Output the [x, y] coordinate of the center of the cell containing the given text.  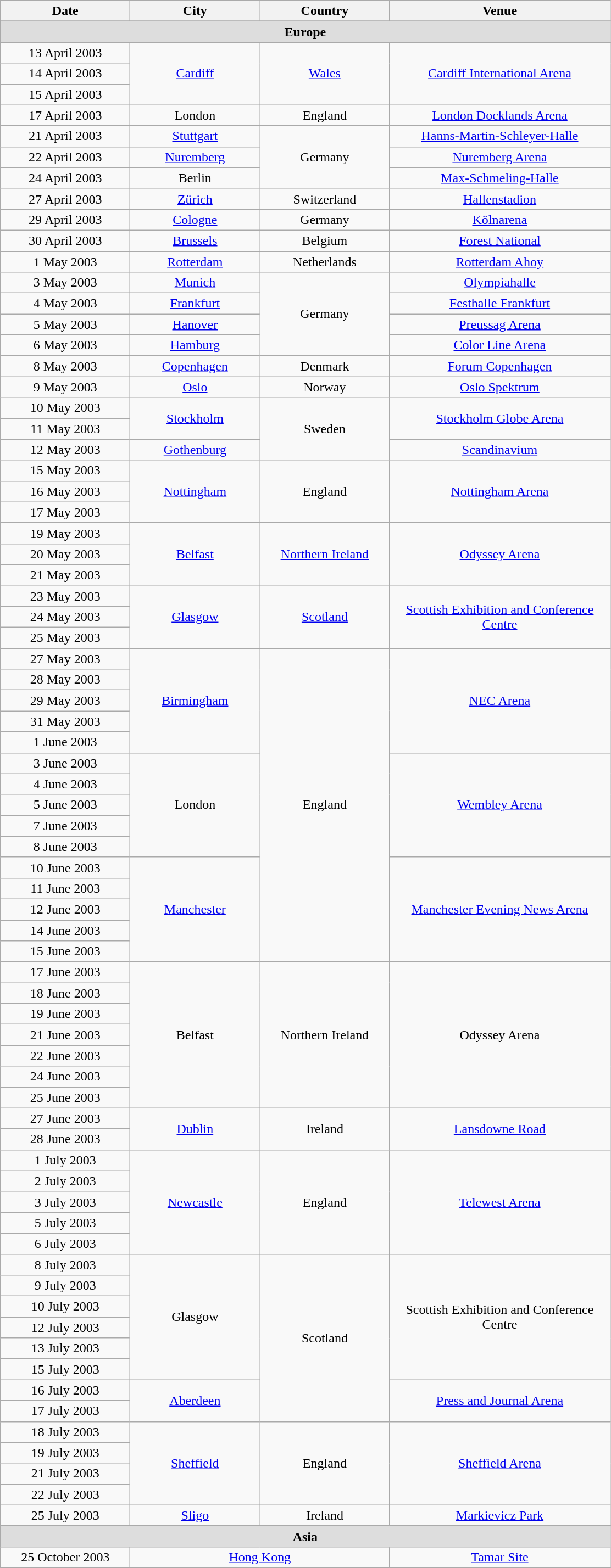
Belgium [325, 240]
6 July 2003 [65, 1244]
Sheffield Arena [500, 1463]
Sheffield [195, 1463]
Sligo [195, 1515]
6 May 2003 [65, 345]
12 June 2003 [65, 909]
Berlin [195, 178]
3 July 2003 [65, 1202]
Lansdowne Road [500, 1129]
17 May 2003 [65, 512]
12 May 2003 [65, 450]
Oslo [195, 387]
14 June 2003 [65, 931]
Stockholm [195, 418]
Cologne [195, 220]
24 June 2003 [65, 1077]
8 June 2003 [65, 847]
Scandinavium [500, 450]
27 May 2003 [65, 659]
11 June 2003 [65, 888]
22 July 2003 [65, 1494]
Nuremberg [195, 157]
Norway [325, 387]
Olympiahalle [500, 283]
29 May 2003 [65, 701]
Birmingham [195, 701]
Gothenburg [195, 450]
1 May 2003 [65, 262]
8 July 2003 [65, 1264]
Tamar Site [500, 1557]
3 May 2003 [65, 283]
27 April 2003 [65, 199]
29 April 2003 [65, 220]
5 July 2003 [65, 1223]
Forum Copenhagen [500, 366]
Festhalle Frankfurt [500, 304]
Nuremberg Arena [500, 157]
Hanns-Martin-Schleyer-Halle [500, 136]
Forest National [500, 240]
16 July 2003 [65, 1390]
Venue [500, 11]
10 July 2003 [65, 1307]
Hong Kong [260, 1557]
Date [65, 11]
Rotterdam Ahoy [500, 262]
20 May 2003 [65, 554]
Newcastle [195, 1202]
Frankfurt [195, 304]
25 October 2003 [65, 1557]
Netherlands [325, 262]
22 June 2003 [65, 1056]
4 June 2003 [65, 784]
Europe [305, 32]
10 May 2003 [65, 408]
5 June 2003 [65, 805]
London Docklands Arena [500, 115]
Zürich [195, 199]
Hamburg [195, 345]
10 June 2003 [65, 867]
Aberdeen [195, 1401]
Stockholm Globe Arena [500, 418]
12 July 2003 [65, 1328]
Preussag Arena [500, 324]
Cardiff International Arena [500, 74]
23 May 2003 [65, 596]
5 May 2003 [65, 324]
Manchester [195, 909]
28 May 2003 [65, 680]
Stuttgart [195, 136]
24 May 2003 [65, 617]
28 June 2003 [65, 1139]
Dublin [195, 1129]
15 June 2003 [65, 951]
13 April 2003 [65, 53]
Oslo Spektrum [500, 387]
Color Line Arena [500, 345]
16 May 2003 [65, 491]
30 April 2003 [65, 240]
Copenhagen [195, 366]
18 July 2003 [65, 1432]
2 July 2003 [65, 1181]
21 April 2003 [65, 136]
1 July 2003 [65, 1160]
8 May 2003 [65, 366]
Nottingham [195, 491]
25 June 2003 [65, 1097]
Sweden [325, 429]
22 April 2003 [65, 157]
14 April 2003 [65, 74]
9 July 2003 [65, 1286]
Wales [325, 74]
Kölnarena [500, 220]
Cardiff [195, 74]
Hallenstadion [500, 199]
17 April 2003 [65, 115]
17 July 2003 [65, 1411]
25 July 2003 [65, 1515]
3 June 2003 [65, 763]
21 June 2003 [65, 1035]
19 June 2003 [65, 1014]
18 June 2003 [65, 993]
Press and Journal Arena [500, 1401]
Asia [305, 1536]
Max-Schmeling-Halle [500, 178]
Switzerland [325, 199]
Rotterdam [195, 262]
Nottingham Arena [500, 491]
19 May 2003 [65, 533]
13 July 2003 [65, 1348]
Denmark [325, 366]
Markievicz Park [500, 1515]
City [195, 11]
15 April 2003 [65, 94]
Brussels [195, 240]
19 July 2003 [65, 1453]
27 June 2003 [65, 1118]
Telewest Arena [500, 1202]
Munich [195, 283]
4 May 2003 [65, 304]
15 May 2003 [65, 471]
25 May 2003 [65, 638]
21 July 2003 [65, 1474]
7 June 2003 [65, 826]
24 April 2003 [65, 178]
Country [325, 11]
9 May 2003 [65, 387]
Wembley Arena [500, 805]
31 May 2003 [65, 721]
Manchester Evening News Arena [500, 909]
NEC Arena [500, 701]
1 June 2003 [65, 742]
21 May 2003 [65, 575]
11 May 2003 [65, 429]
15 July 2003 [65, 1369]
Hanover [195, 324]
17 June 2003 [65, 972]
